Find where the given text appears and provide that cell's center as (X, Y) coordinate. 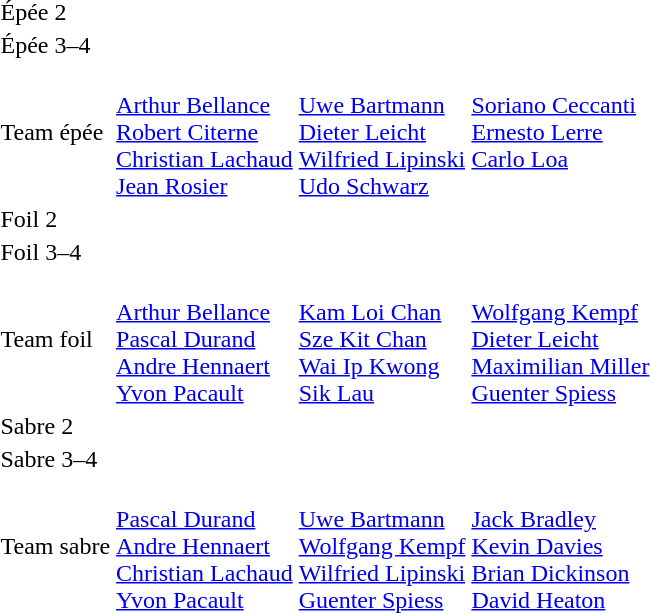
Kam Loi Chan Sze Kit Chan Wai Ip Kwong Sik Lau (382, 339)
Uwe Bartmann Dieter Leicht Wilfried Lipinski Udo Schwarz (382, 132)
Arthur Bellance Pascal Durand Andre Hennaert Yvon Pacault (205, 339)
Arthur Bellance Robert Citerne Christian Lachaud Jean Rosier (205, 132)
